Identify which cell holds the provided text, then report its [X, Y] central coordinate. 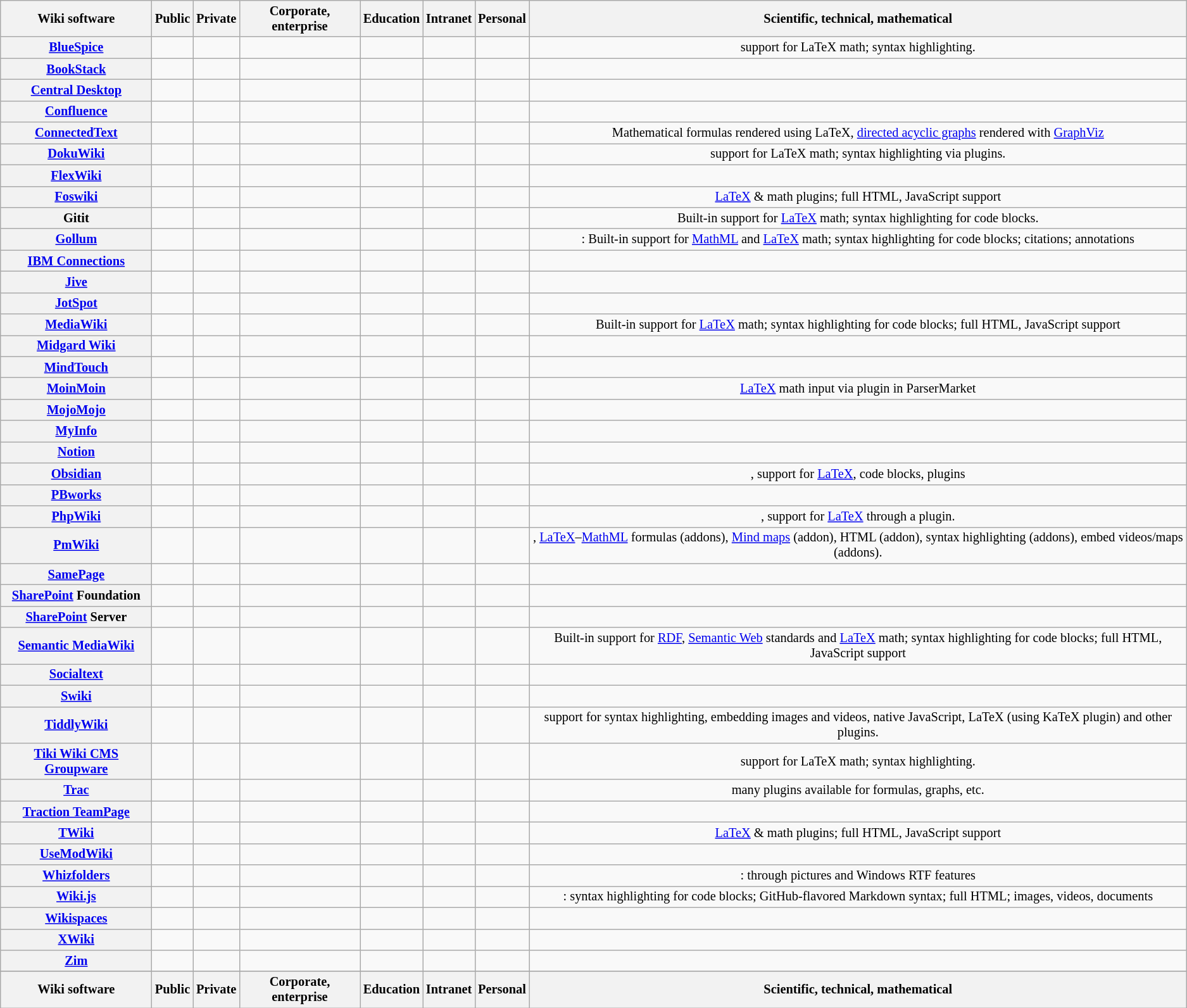
XWiki [76, 940]
MediaWiki [76, 325]
DokuWiki [76, 154]
Mathematical formulas rendered using LaTeX, directed acyclic graphs rendered with GraphViz [858, 133]
PhpWiki [76, 516]
Built-in support for LaTeX math; syntax highlighting for code blocks; full HTML, JavaScript support [858, 325]
SharePoint Server [76, 617]
PmWiki [76, 545]
TWiki [76, 833]
MoinMoin [76, 388]
Zim [76, 961]
MyInfo [76, 431]
IBM Connections [76, 261]
Foswiki [76, 197]
JotSpot [76, 303]
support for LaTeX math; syntax highlighting via plugins. [858, 154]
BookStack [76, 69]
MojoMojo [76, 410]
Traction TeamPage [76, 812]
Whizfolders [76, 876]
ConnectedText [76, 133]
Swiki [76, 696]
Notion [76, 452]
PBworks [76, 495]
many plugins available for formulas, graphs, etc. [858, 790]
Trac [76, 790]
UseModWiki [76, 854]
SamePage [76, 574]
Built-in support for RDF, Semantic Web standards and LaTeX math; syntax highlighting for code blocks; full HTML, JavaScript support [858, 646]
SharePoint Foundation [76, 595]
Semantic MediaWiki [76, 646]
Obsidian [76, 474]
: Built-in support for MathML and LaTeX math; syntax highlighting for code blocks; citations; annotations [858, 239]
LaTeX math input via plugin in ParserMarket [858, 388]
FlexWiki [76, 175]
Tiki Wiki CMS Groupware [76, 761]
Central Desktop [76, 90]
Jive [76, 282]
Gollum [76, 239]
, support for LaTeX, code blocks, plugins [858, 474]
MindTouch [76, 367]
Gitit [76, 218]
Socialtext [76, 674]
Confluence [76, 111]
Built-in support for LaTeX math; syntax highlighting for code blocks. [858, 218]
: syntax highlighting for code blocks; GitHub-flavored Markdown syntax; full HTML; images, videos, documents [858, 897]
, support for LaTeX through a plugin. [858, 516]
BlueSpice [76, 47]
Wikispaces [76, 918]
: through pictures and Windows RTF features [858, 876]
, LaTeX–MathML formulas (addons), Mind maps (addon), HTML (addon), syntax highlighting (addons), embed videos/maps (addons). [858, 545]
support for syntax highlighting, embedding images and videos, native JavaScript, LaTeX (using KaTeX plugin) and other plugins. [858, 725]
Wiki.js [76, 897]
TiddlyWiki [76, 725]
Midgard Wiki [76, 346]
